Determine the (X, Y) coordinate at the center of the cell enclosing the given text.  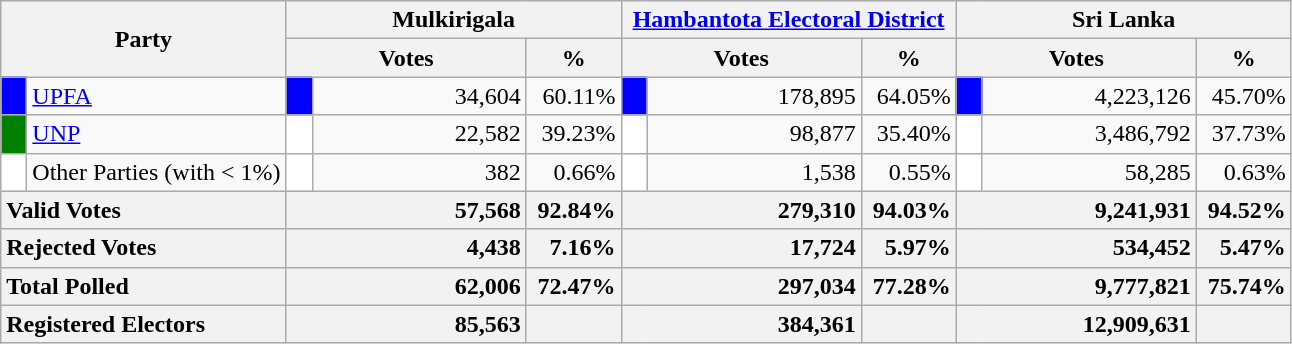
Total Polled (144, 286)
Valid Votes (144, 210)
12,909,631 (1076, 324)
39.23% (574, 134)
58,285 (1089, 172)
3,486,792 (1089, 134)
UNP (156, 134)
22,582 (419, 134)
35.40% (908, 134)
297,034 (741, 286)
75.74% (1244, 286)
Registered Electors (144, 324)
1,538 (754, 172)
Party (144, 39)
382 (419, 172)
64.05% (908, 96)
37.73% (1244, 134)
60.11% (574, 96)
0.55% (908, 172)
279,310 (741, 210)
45.70% (1244, 96)
5.97% (908, 248)
77.28% (908, 286)
34,604 (419, 96)
7.16% (574, 248)
85,563 (406, 324)
4,223,126 (1089, 96)
534,452 (1076, 248)
17,724 (741, 248)
94.03% (908, 210)
UPFA (156, 96)
0.63% (1244, 172)
57,568 (406, 210)
94.52% (1244, 210)
Mulkirigala (454, 20)
Sri Lanka (1124, 20)
98,877 (754, 134)
92.84% (574, 210)
62,006 (406, 286)
4,438 (406, 248)
Other Parties (with < 1%) (156, 172)
72.47% (574, 286)
384,361 (741, 324)
5.47% (1244, 248)
0.66% (574, 172)
9,777,821 (1076, 286)
178,895 (754, 96)
9,241,931 (1076, 210)
Rejected Votes (144, 248)
Hambantota Electoral District (788, 20)
